Output the (X, Y) coordinate of the center of the cell containing the given text.  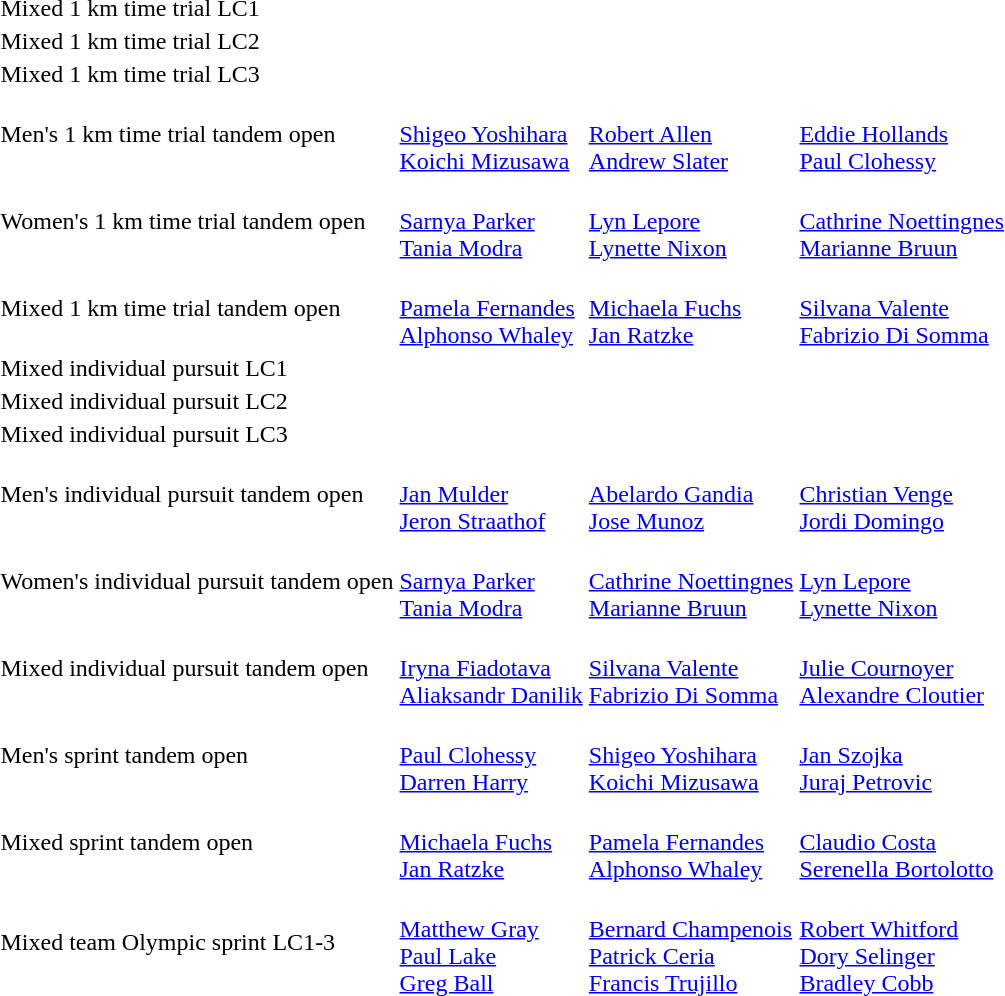
Cathrine Noettingnes Marianne Bruun (691, 581)
Jan Mulder Jeron Straathof (491, 494)
Silvana Valente Fabrizio Di Somma (691, 668)
Iryna Fiadotava Aliaksandr Danilik (491, 668)
Abelardo Gandia Jose Munoz (691, 494)
Paul Clohessy Darren Harry (491, 755)
Robert Allen Andrew Slater (691, 134)
Lyn Lepore Lynette Nixon (691, 221)
